Provide the [X, Y] coordinate of the cell's center where the given text is located.  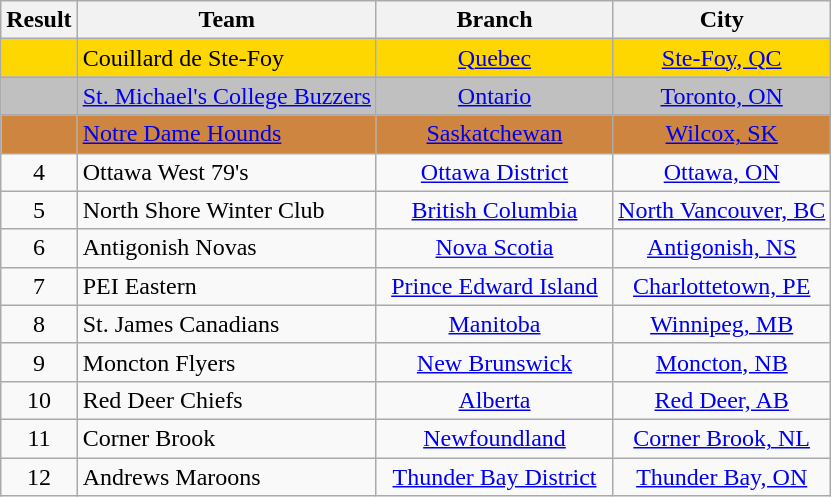
Couillard de Ste-Foy [226, 58]
St. James Canadians [226, 324]
Ontario [494, 96]
New Brunswick [494, 362]
6 [39, 248]
5 [39, 210]
11 [39, 438]
Saskatchewan [494, 134]
Nova Scotia [494, 248]
8 [39, 324]
British Columbia [494, 210]
Notre Dame Hounds [226, 134]
City [722, 20]
10 [39, 400]
Winnipeg, MB [722, 324]
Thunder Bay District [494, 477]
Ste-Foy, QC [722, 58]
Thunder Bay, ON [722, 477]
Corner Brook, NL [722, 438]
12 [39, 477]
Manitoba [494, 324]
North Shore Winter Club [226, 210]
Alberta [494, 400]
Prince Edward Island [494, 286]
Moncton Flyers [226, 362]
Quebec [494, 58]
Antigonish, NS [722, 248]
Team [226, 20]
Branch [494, 20]
Andrews Maroons [226, 477]
Antigonish Novas [226, 248]
Ottawa District [494, 172]
Red Deer, AB [722, 400]
PEI Eastern [226, 286]
Result [39, 20]
North Vancouver, BC [722, 210]
St. Michael's College Buzzers [226, 96]
Corner Brook [226, 438]
Wilcox, SK [722, 134]
9 [39, 362]
Ottawa, ON [722, 172]
Ottawa West 79's [226, 172]
Newfoundland [494, 438]
Charlottetown, PE [722, 286]
7 [39, 286]
4 [39, 172]
Red Deer Chiefs [226, 400]
Moncton, NB [722, 362]
Toronto, ON [722, 96]
